For the text-containing cell, return its midpoint in [X, Y] coordinate format. 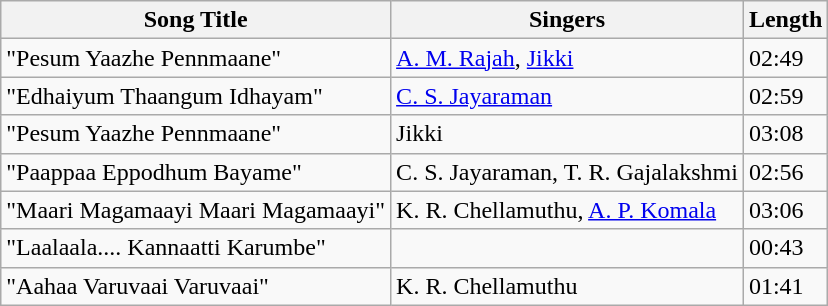
Singers [568, 20]
A. M. Rajah, Jikki [568, 58]
02:59 [785, 96]
02:56 [785, 172]
02:49 [785, 58]
00:43 [785, 248]
"Aahaa Varuvaai Varuvaai" [196, 286]
03:06 [785, 210]
"Laalaala.... Kannaatti Karumbe" [196, 248]
01:41 [785, 286]
C. S. Jayaraman, T. R. Gajalakshmi [568, 172]
K. R. Chellamuthu, A. P. Komala [568, 210]
C. S. Jayaraman [568, 96]
03:08 [785, 134]
K. R. Chellamuthu [568, 286]
Song Title [196, 20]
Jikki [568, 134]
"Edhaiyum Thaangum Idhayam" [196, 96]
"Paappaa Eppodhum Bayame" [196, 172]
"Maari Magamaayi Maari Magamaayi" [196, 210]
Length [785, 20]
